Return the [x, y] coordinate for the center point of the cell that contains the specified text.  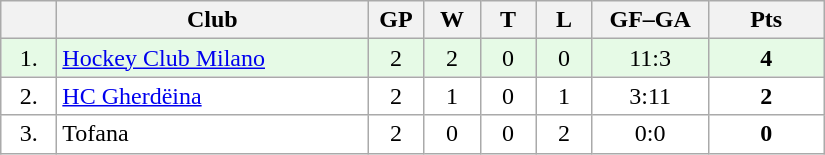
L [564, 20]
3. [29, 134]
3:11 [650, 96]
Club [212, 20]
1. [29, 58]
W [452, 20]
T [508, 20]
Hockey Club Milano [212, 58]
2. [29, 96]
HC Gherdëina [212, 96]
GP [396, 20]
Tofana [212, 134]
GF–GA [650, 20]
Pts [766, 20]
0:0 [650, 134]
11:3 [650, 58]
4 [766, 58]
